Determine the (x, y) coordinate at the center of the cell enclosing the given text.  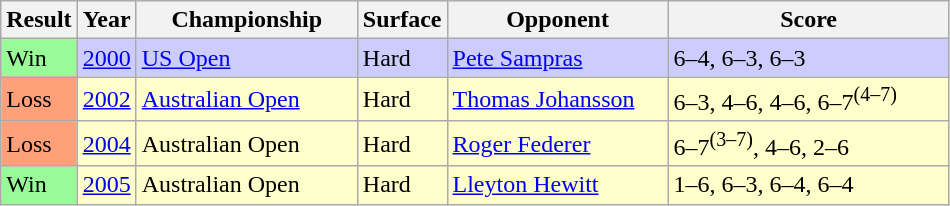
Opponent (558, 20)
1–6, 6–3, 6–4, 6–4 (808, 185)
Championship (246, 20)
Score (808, 20)
6–4, 6–3, 6–3 (808, 58)
Pete Sampras (558, 58)
Surface (402, 20)
Year (106, 20)
2005 (106, 185)
2004 (106, 144)
US Open (246, 58)
Result (39, 20)
Roger Federer (558, 144)
2002 (106, 100)
6–3, 4–6, 4–6, 6–7(4–7) (808, 100)
Lleyton Hewitt (558, 185)
Thomas Johansson (558, 100)
2000 (106, 58)
6–7(3–7), 4–6, 2–6 (808, 144)
